Identify which cell holds the provided text, then report its (X, Y) central coordinate. 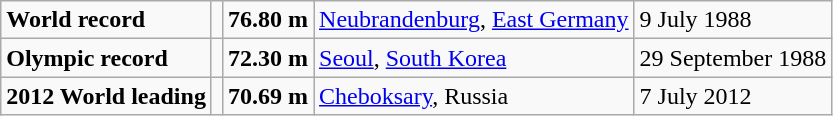
7 July 2012 (733, 96)
Olympic record (106, 58)
70.69 m (268, 96)
76.80 m (268, 20)
Seoul, South Korea (474, 58)
72.30 m (268, 58)
Neubrandenburg, East Germany (474, 20)
9 July 1988 (733, 20)
Cheboksary, Russia (474, 96)
29 September 1988 (733, 58)
World record (106, 20)
2012 World leading (106, 96)
